Scan for the cell matching the given text and deliver its (x, y) coordinate at center. 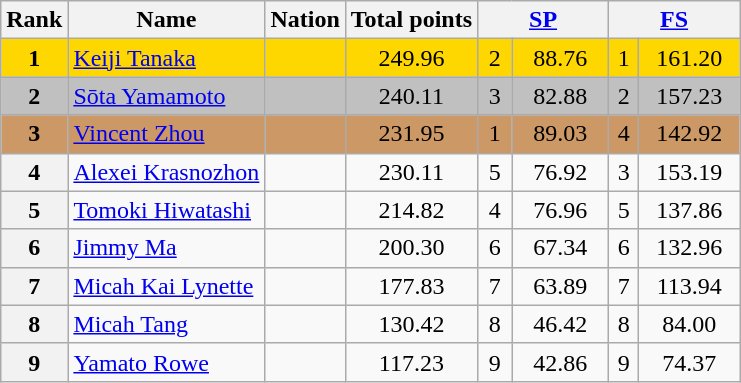
76.92 (560, 172)
Sōta Yamamoto (166, 96)
SP (544, 20)
Yamato Rowe (166, 362)
113.94 (690, 286)
137.86 (690, 210)
FS (674, 20)
161.20 (690, 58)
84.00 (690, 324)
Micah Tang (166, 324)
88.76 (560, 58)
142.92 (690, 134)
Jimmy Ma (166, 248)
46.42 (560, 324)
153.19 (690, 172)
249.96 (411, 58)
Tomoki Hiwatashi (166, 210)
Total points (411, 20)
67.34 (560, 248)
Micah Kai Lynette (166, 286)
157.23 (690, 96)
231.95 (411, 134)
230.11 (411, 172)
Rank (34, 20)
82.88 (560, 96)
Vincent Zhou (166, 134)
Keiji Tanaka (166, 58)
117.23 (411, 362)
240.11 (411, 96)
63.89 (560, 286)
Name (166, 20)
76.96 (560, 210)
Nation (305, 20)
200.30 (411, 248)
177.83 (411, 286)
42.86 (560, 362)
89.03 (560, 134)
214.82 (411, 210)
74.37 (690, 362)
130.42 (411, 324)
132.96 (690, 248)
Alexei Krasnozhon (166, 172)
